Find where the given text appears and provide that cell's center as (X, Y) coordinate. 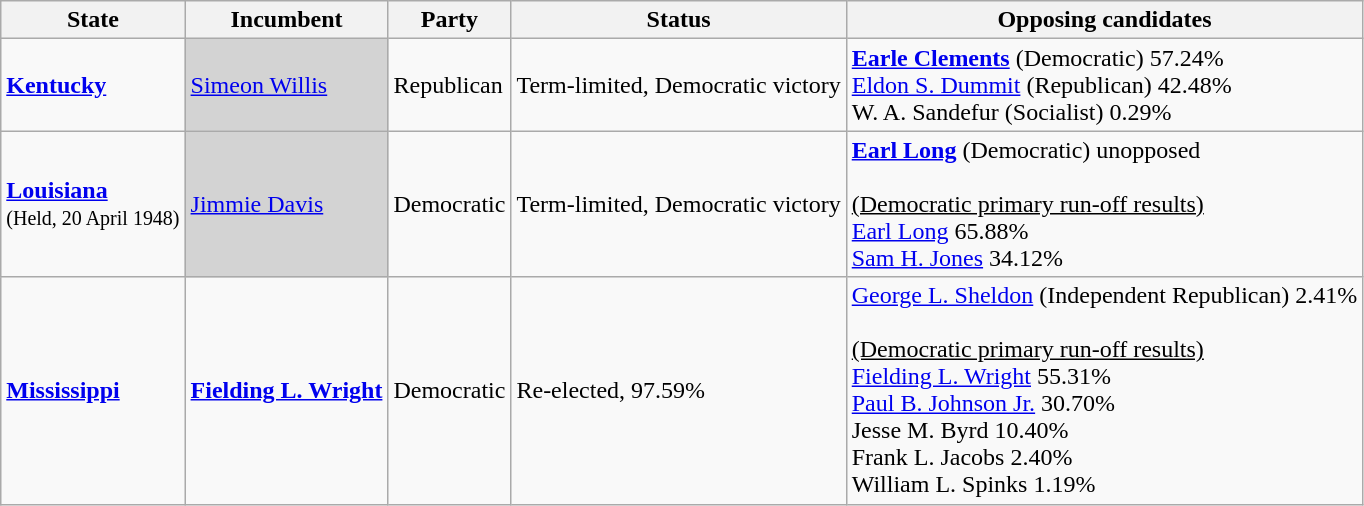
Kentucky (93, 85)
Earl Long (Democratic) unopposed(Democratic primary run-off results)Earl Long 65.88%Sam H. Jones 34.12% (1104, 204)
Louisiana(Held, 20 April 1948) (93, 204)
Mississippi (93, 390)
Republican (450, 85)
Status (678, 20)
Fielding L. Wright (286, 390)
Re-elected, 97.59% (678, 390)
Party (450, 20)
State (93, 20)
Simeon Willis (286, 85)
Incumbent (286, 20)
Earle Clements (Democratic) 57.24%Eldon S. Dummit (Republican) 42.48%W. A. Sandefur (Socialist) 0.29% (1104, 85)
Jimmie Davis (286, 204)
Opposing candidates (1104, 20)
